Extract the [X, Y] coordinate from the center of the cell holding the provided text.  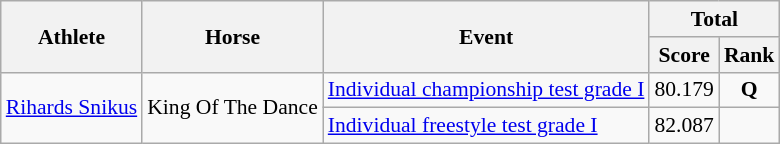
Score [684, 55]
Rank [750, 55]
82.087 [684, 126]
Total [714, 19]
Horse [232, 36]
80.179 [684, 90]
Rihards Snikus [72, 108]
Individual freestyle test grade I [486, 126]
Athlete [72, 36]
Individual championship test grade I [486, 90]
Event [486, 36]
King Of The Dance [232, 108]
Q [750, 90]
